Search for the cell housing the specified text and yield its [X, Y] center coordinate. 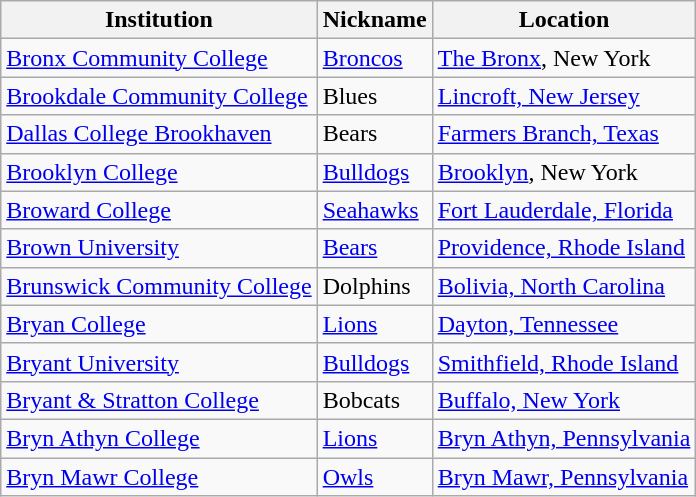
Brookdale Community College [159, 96]
Nickname [374, 20]
Bobcats [374, 400]
Buffalo, New York [564, 400]
Bronx Community College [159, 58]
Broward College [159, 210]
Bryn Athyn, Pennsylvania [564, 438]
Farmers Branch, Texas [564, 134]
Bryant University [159, 362]
Fort Lauderdale, Florida [564, 210]
Dallas College Brookhaven [159, 134]
Institution [159, 20]
Brunswick Community College [159, 286]
Bryn Mawr College [159, 477]
Bryan College [159, 324]
Brown University [159, 248]
Bolivia, North Carolina [564, 286]
Brooklyn College [159, 172]
Seahawks [374, 210]
Broncos [374, 58]
Bryn Athyn College [159, 438]
Lincroft, New Jersey [564, 96]
Owls [374, 477]
The Bronx, New York [564, 58]
Bryn Mawr, Pennsylvania [564, 477]
Location [564, 20]
Providence, Rhode Island [564, 248]
Blues [374, 96]
Brooklyn, New York [564, 172]
Dolphins [374, 286]
Dayton, Tennessee [564, 324]
Smithfield, Rhode Island [564, 362]
Bryant & Stratton College [159, 400]
